Detect which cell encompasses the target text, then output its (x, y) center coordinate. 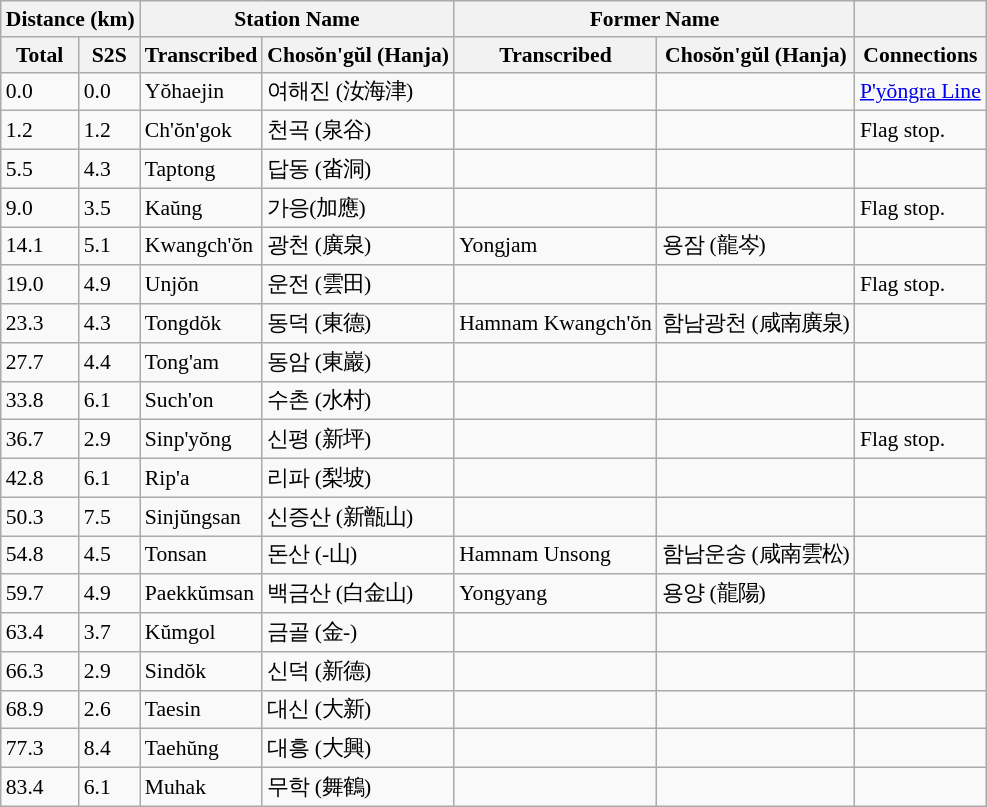
Former Name (654, 19)
Station Name (297, 19)
천곡 (泉谷) (358, 130)
S2S (110, 55)
50.3 (40, 516)
9.0 (40, 208)
동암 (東巖) (358, 362)
Connections (920, 55)
수촌 (水村) (358, 400)
P'yŏngra Line (920, 92)
Taehŭng (201, 748)
함남광천 (咸南廣泉) (756, 324)
답동 (畓洞) (358, 170)
33.8 (40, 400)
금골 (金-) (358, 632)
5.5 (40, 170)
운전 (雲田) (358, 286)
가응(加應) (358, 208)
54.8 (40, 556)
36.7 (40, 440)
Sinp'yŏng (201, 440)
42.8 (40, 478)
용잠 (龍岑) (756, 246)
Sinjŭngsan (201, 516)
Kwangch'ŏn (201, 246)
Tonsan (201, 556)
Rip'a (201, 478)
Yŏhaejin (201, 92)
함남운송 (咸南雲松) (756, 556)
용양 (龍陽) (756, 594)
63.4 (40, 632)
2.6 (110, 710)
Tong'am (201, 362)
5.1 (110, 246)
83.4 (40, 788)
Yongyang (556, 594)
Tongdŏk (201, 324)
신평 (新坪) (358, 440)
대신 (大新) (358, 710)
Unjŏn (201, 286)
19.0 (40, 286)
Total (40, 55)
리파 (梨坡) (358, 478)
Taesin (201, 710)
3.7 (110, 632)
신덕 (新德) (358, 672)
동덕 (東德) (358, 324)
14.1 (40, 246)
Sindŏk (201, 672)
Taptong (201, 170)
Distance (km) (70, 19)
4.4 (110, 362)
돈산 (-山) (358, 556)
Yongjam (556, 246)
신증산 (新甑山) (358, 516)
68.9 (40, 710)
77.3 (40, 748)
23.3 (40, 324)
광천 (廣泉) (358, 246)
Kŭmgol (201, 632)
Hamnam Unsong (556, 556)
Ch'ŏn'gok (201, 130)
3.5 (110, 208)
Muhak (201, 788)
59.7 (40, 594)
여해진 (汝海津) (358, 92)
Such'on (201, 400)
무학 (舞鶴) (358, 788)
27.7 (40, 362)
Kaŭng (201, 208)
대흥 (大興) (358, 748)
8.4 (110, 748)
Hamnam Kwangch'ŏn (556, 324)
백금산 (白金山) (358, 594)
4.5 (110, 556)
Paekkŭmsan (201, 594)
66.3 (40, 672)
7.5 (110, 516)
